Extract the (x, y) coordinate from the center of the cell holding the provided text.  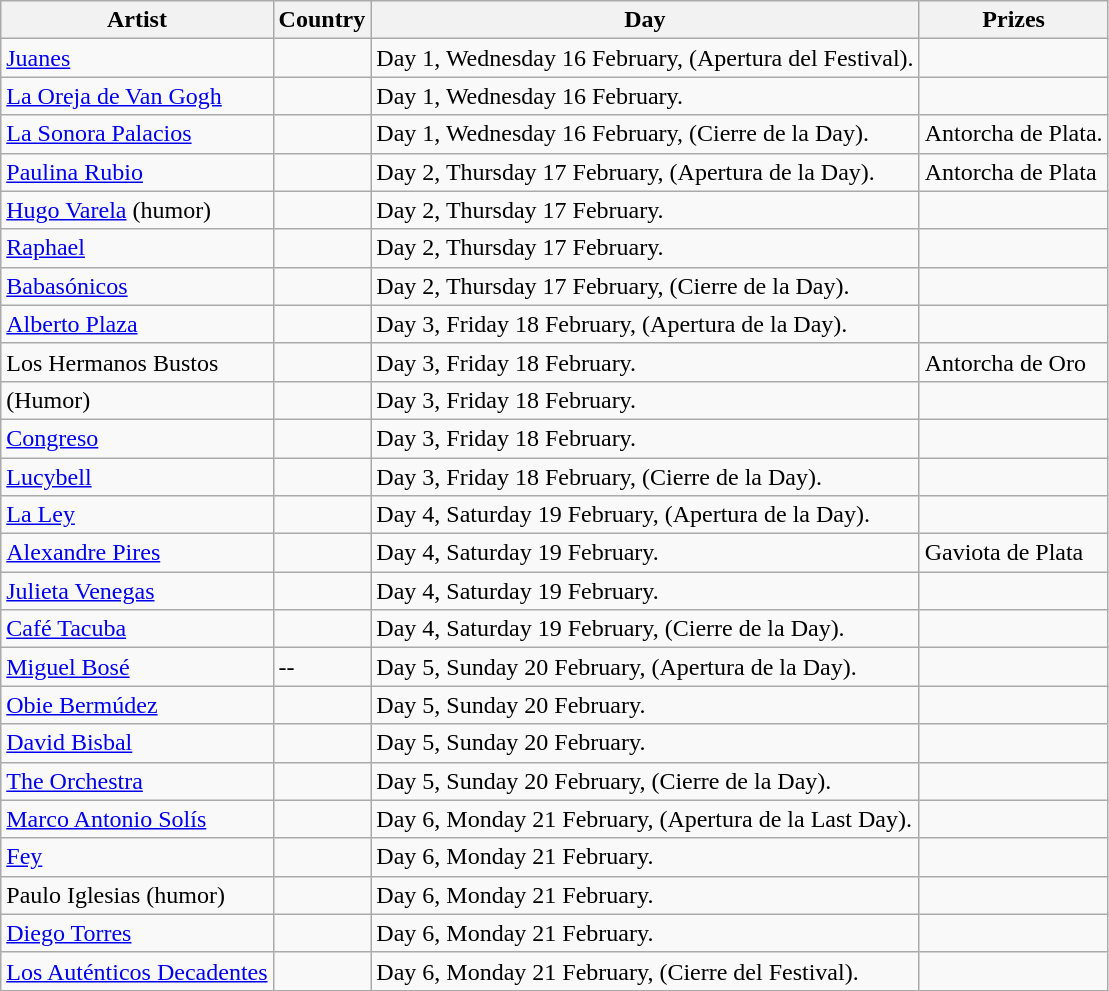
Paulina Rubio (137, 172)
La Ley (137, 515)
Marco Antonio Solís (137, 819)
Alberto Plaza (137, 324)
La Sonora Palacios (137, 134)
Day 3, Friday 18 February, (Cierre de la Day). (645, 477)
Miguel Bosé (137, 667)
(Humor) (137, 400)
Prizes (1014, 20)
Juanes (137, 58)
Day 5, Sunday 20 February, (Cierre de la Day). (645, 781)
Day 2, Thursday 17 February, (Apertura de la Day). (645, 172)
Day 3, Friday 18 February, (Apertura de la Day). (645, 324)
Day 4, Saturday 19 February, (Apertura de la Day). (645, 515)
Diego Torres (137, 933)
Café Tacuba (137, 629)
Julieta Venegas (137, 591)
Antorcha de Oro (1014, 362)
Los Hermanos Bustos (137, 362)
Day 1, Wednesday 16 February, (Cierre de la Day). (645, 134)
Country (322, 20)
Day 6, Monday 21 February, (Cierre del Festival). (645, 971)
Day 5, Sunday 20 February, (Apertura de la Day). (645, 667)
Day 6, Monday 21 February, (Apertura de la Last Day). (645, 819)
Hugo Varela (humor) (137, 210)
Artist (137, 20)
Lucybell (137, 477)
Gaviota de Plata (1014, 553)
Antorcha de Plata (1014, 172)
La Oreja de Van Gogh (137, 96)
Babasónicos (137, 286)
Fey (137, 857)
Day 1, Wednesday 16 February. (645, 96)
Raphael (137, 248)
Paulo Iglesias (humor) (137, 895)
Obie Bermúdez (137, 705)
Congreso (137, 438)
Day 4, Saturday 19 February, (Cierre de la Day). (645, 629)
Alexandre Pires (137, 553)
-- (322, 667)
Day 1, Wednesday 16 February, (Apertura del Festival). (645, 58)
The Orchestra (137, 781)
Antorcha de Plata. (1014, 134)
Los Auténticos Decadentes (137, 971)
David Bisbal (137, 743)
Day (645, 20)
Day 2, Thursday 17 February, (Cierre de la Day). (645, 286)
